Return (x, y) of the center of cell containing provided text 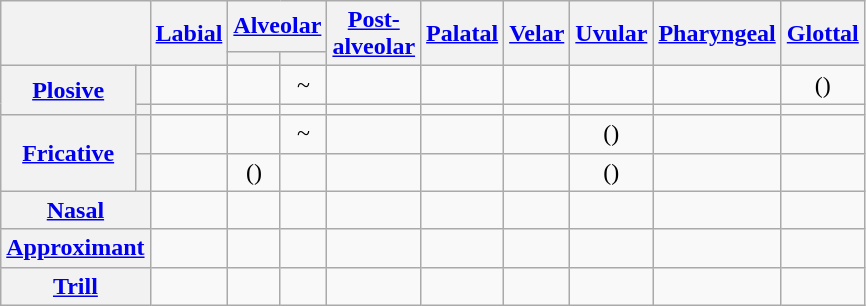
Plosive (68, 90)
Alveolar (278, 26)
Uvular (612, 34)
Trill (76, 286)
Palatal (462, 34)
Approximant (76, 248)
Fricative (68, 153)
Velar (537, 34)
Labial (189, 34)
Glottal (822, 34)
Pharyngeal (717, 34)
Nasal (76, 210)
Post-alveolar (374, 34)
